Capture the cell that displays the provided text and extract its (X, Y) central coordinate. 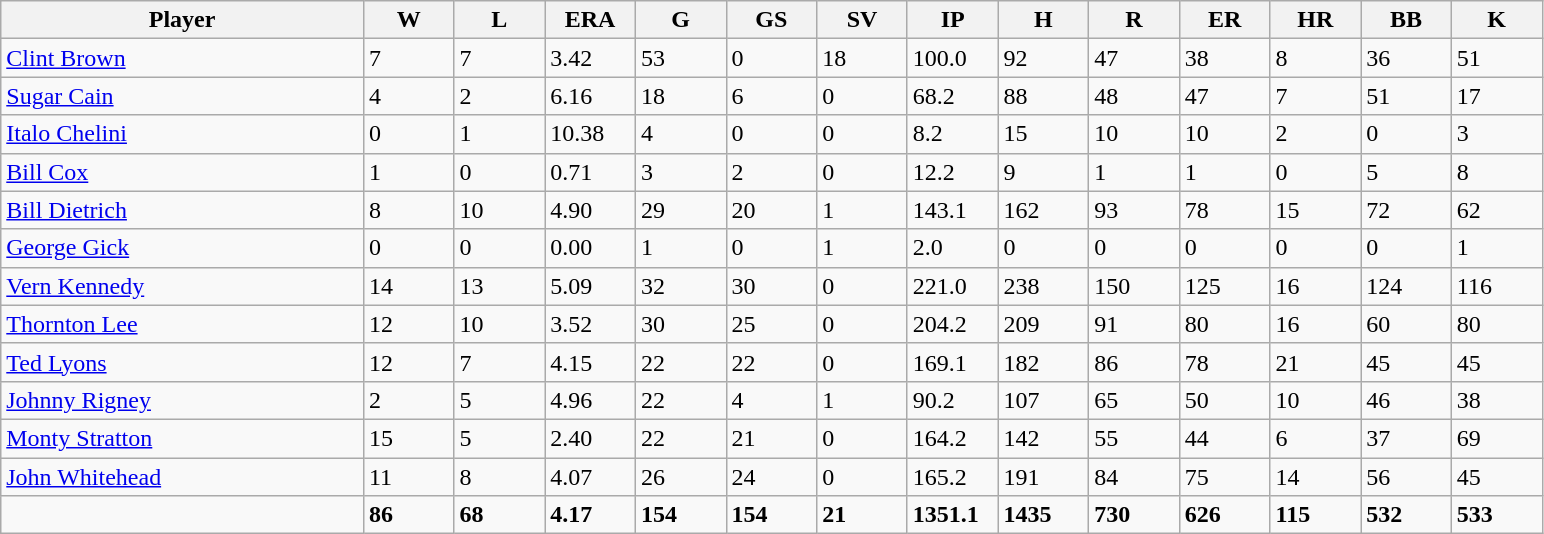
165.2 (952, 477)
50 (1224, 400)
88 (1044, 96)
60 (1406, 324)
GS (772, 20)
26 (680, 477)
5.09 (590, 286)
Vern Kennedy (182, 286)
37 (1406, 438)
H (1044, 20)
62 (1496, 210)
1435 (1044, 515)
W (408, 20)
238 (1044, 286)
John Whitehead (182, 477)
2.40 (590, 438)
11 (408, 477)
ER (1224, 20)
32 (680, 286)
100.0 (952, 58)
3.42 (590, 58)
George Gick (182, 248)
107 (1044, 400)
K (1496, 20)
90.2 (952, 400)
Player (182, 20)
HR (1316, 20)
730 (1134, 515)
162 (1044, 210)
125 (1224, 286)
68.2 (952, 96)
IP (952, 20)
532 (1406, 515)
191 (1044, 477)
10.38 (590, 134)
91 (1134, 324)
56 (1406, 477)
4.17 (590, 515)
SV (862, 20)
164.2 (952, 438)
Bill Cox (182, 172)
626 (1224, 515)
6.16 (590, 96)
Ted Lyons (182, 362)
150 (1134, 286)
20 (772, 210)
44 (1224, 438)
Sugar Cain (182, 96)
209 (1044, 324)
29 (680, 210)
Thornton Lee (182, 324)
92 (1044, 58)
53 (680, 58)
124 (1406, 286)
8.2 (952, 134)
3.52 (590, 324)
0.00 (590, 248)
4.07 (590, 477)
24 (772, 477)
R (1134, 20)
Johnny Rigney (182, 400)
Italo Chelini (182, 134)
116 (1496, 286)
BB (1406, 20)
143.1 (952, 210)
Clint Brown (182, 58)
115 (1316, 515)
0.71 (590, 172)
204.2 (952, 324)
G (680, 20)
46 (1406, 400)
25 (772, 324)
13 (500, 286)
Monty Stratton (182, 438)
221.0 (952, 286)
1351.1 (952, 515)
169.1 (952, 362)
4.15 (590, 362)
93 (1134, 210)
48 (1134, 96)
Bill Dietrich (182, 210)
12.2 (952, 172)
ERA (590, 20)
68 (500, 515)
55 (1134, 438)
17 (1496, 96)
4.96 (590, 400)
9 (1044, 172)
65 (1134, 400)
72 (1406, 210)
142 (1044, 438)
2.0 (952, 248)
36 (1406, 58)
182 (1044, 362)
84 (1134, 477)
533 (1496, 515)
L (500, 20)
4.90 (590, 210)
69 (1496, 438)
75 (1224, 477)
